Return the [X, Y] coordinate for the center point of the cell that contains the specified text.  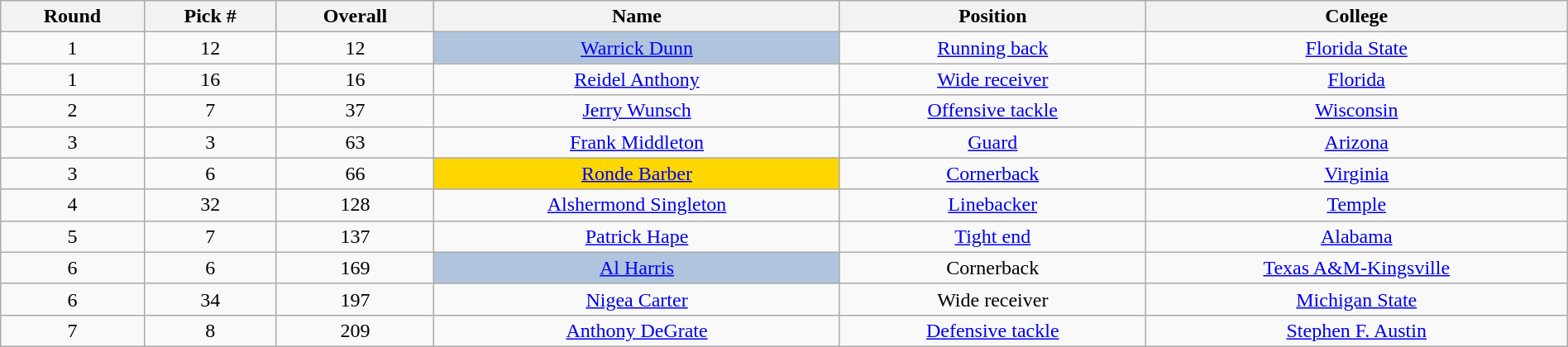
197 [355, 299]
66 [355, 173]
Tight end [992, 236]
Virginia [1356, 173]
Wisconsin [1356, 111]
32 [210, 205]
Reidel Anthony [637, 79]
34 [210, 299]
Position [992, 17]
Pick # [210, 17]
169 [355, 268]
Warrick Dunn [637, 48]
4 [73, 205]
209 [355, 330]
Florida State [1356, 48]
Patrick Hape [637, 236]
Round [73, 17]
2 [73, 111]
8 [210, 330]
Overall [355, 17]
63 [355, 142]
Nigea Carter [637, 299]
137 [355, 236]
Alabama [1356, 236]
Alshermond Singleton [637, 205]
Al Harris [637, 268]
Name [637, 17]
Florida [1356, 79]
Texas A&M-Kingsville [1356, 268]
Linebacker [992, 205]
Temple [1356, 205]
Jerry Wunsch [637, 111]
Defensive tackle [992, 330]
Michigan State [1356, 299]
Running back [992, 48]
Guard [992, 142]
Ronde Barber [637, 173]
Arizona [1356, 142]
Offensive tackle [992, 111]
Stephen F. Austin [1356, 330]
Frank Middleton [637, 142]
Anthony DeGrate [637, 330]
37 [355, 111]
College [1356, 17]
5 [73, 236]
128 [355, 205]
